For the text-containing cell, return its midpoint in [X, Y] coordinate format. 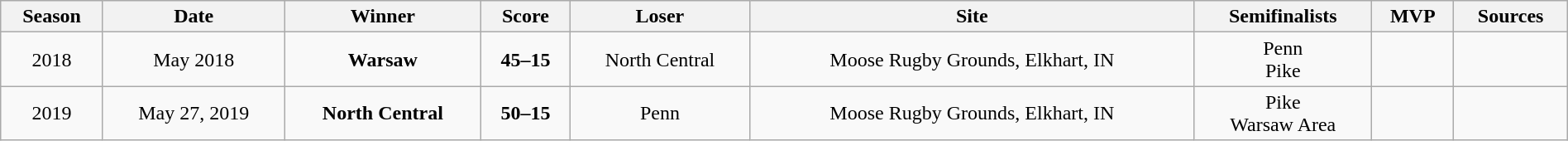
Warsaw [383, 60]
45–15 [526, 60]
Winner [383, 17]
Date [194, 17]
PikeWarsaw Area [1284, 113]
Semifinalists [1284, 17]
Score [526, 17]
2019 [52, 113]
50–15 [526, 113]
PennPike [1284, 60]
Sources [1510, 17]
Penn [660, 113]
Site [973, 17]
2018 [52, 60]
May 2018 [194, 60]
Loser [660, 17]
MVP [1413, 17]
May 27, 2019 [194, 113]
Season [52, 17]
